Output the [X, Y] coordinate of the center of the cell containing the given text.  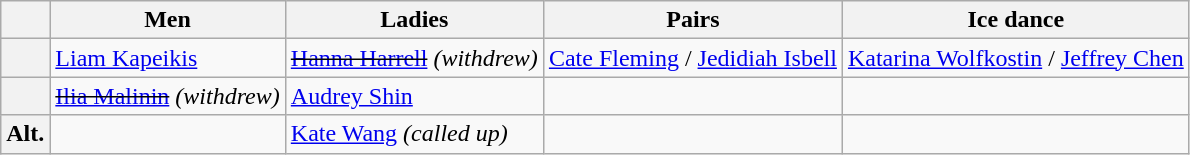
Ilia Malinin (withdrew) [168, 96]
Ladies [414, 20]
Liam Kapeikis [168, 58]
Cate Fleming / Jedidiah Isbell [692, 58]
Men [168, 20]
Kate Wang (called up) [414, 134]
Audrey Shin [414, 96]
Katarina Wolfkostin / Jeffrey Chen [1016, 58]
Hanna Harrell (withdrew) [414, 58]
Pairs [692, 20]
Ice dance [1016, 20]
Alt. [26, 134]
